For the text-containing cell, return its midpoint in (x, y) coordinate format. 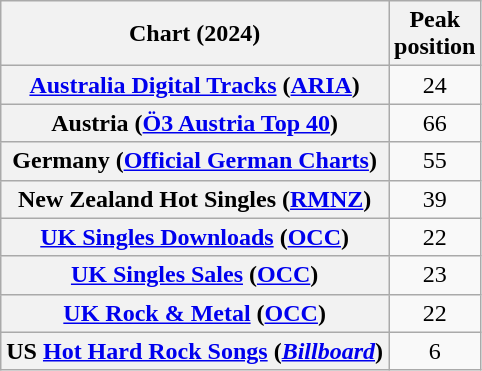
24 (435, 85)
New Zealand Hot Singles (RMNZ) (195, 199)
39 (435, 199)
UK Singles Sales (OCC) (195, 275)
6 (435, 351)
Germany (Official German Charts) (195, 161)
US Hot Hard Rock Songs (Billboard) (195, 351)
UK Rock & Metal (OCC) (195, 313)
UK Singles Downloads (OCC) (195, 237)
Australia Digital Tracks (ARIA) (195, 85)
Austria (Ö3 Austria Top 40) (195, 123)
23 (435, 275)
55 (435, 161)
66 (435, 123)
Chart (2024) (195, 34)
Peakposition (435, 34)
